Scan for the cell matching the given text and deliver its [x, y] coordinate at center. 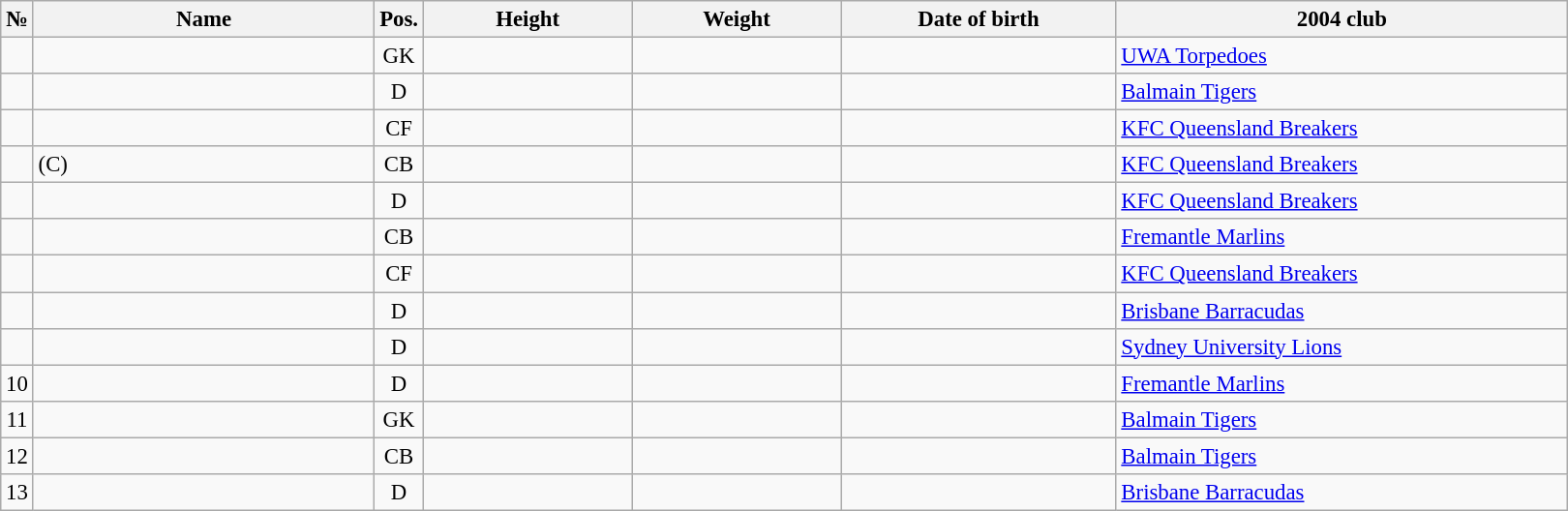
Height [528, 19]
Weight [737, 19]
Date of birth [979, 19]
Name [203, 19]
UWA Torpedoes [1342, 56]
12 [17, 456]
(C) [203, 165]
2004 club [1342, 19]
13 [17, 493]
11 [17, 419]
Sydney University Lions [1342, 346]
10 [17, 383]
№ [17, 19]
Pos. [399, 19]
